Scan for the cell matching the given text and deliver its (x, y) coordinate at center. 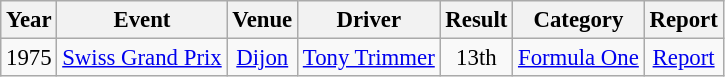
Result (476, 20)
Formula One (578, 58)
Category (578, 20)
Swiss Grand Prix (142, 58)
Dijon (262, 58)
Tony Trimmer (370, 58)
Event (142, 20)
Venue (262, 20)
13th (476, 58)
Year (29, 20)
Driver (370, 20)
1975 (29, 58)
